Scan for the cell matching the given text and deliver its [X, Y] coordinate at center. 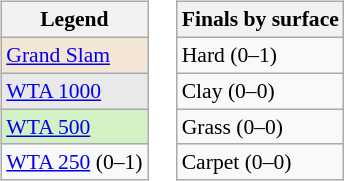
Clay (0–0) [260, 91]
WTA 250 (0–1) [74, 162]
Carpet (0–0) [260, 162]
WTA 1000 [74, 91]
Grass (0–0) [260, 127]
Finals by surface [260, 20]
Legend [74, 20]
Grand Slam [74, 55]
WTA 500 [74, 127]
Hard (0–1) [260, 55]
